Capture the cell that displays the provided text and extract its [x, y] central coordinate. 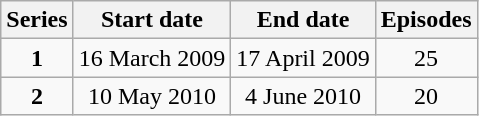
2 [37, 96]
17 April 2009 [303, 58]
1 [37, 58]
25 [426, 58]
Start date [152, 20]
4 June 2010 [303, 96]
16 March 2009 [152, 58]
10 May 2010 [152, 96]
20 [426, 96]
Episodes [426, 20]
End date [303, 20]
Series [37, 20]
